Scan for the cell matching the given text and deliver its [x, y] coordinate at center. 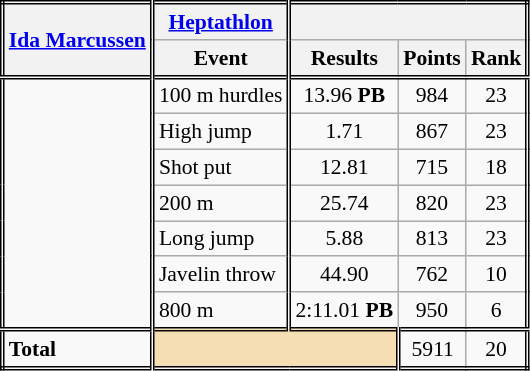
Points [432, 58]
Total [77, 348]
867 [432, 132]
5911 [432, 348]
10 [497, 275]
Rank [497, 58]
100 m hurdles [220, 96]
984 [432, 96]
6 [497, 310]
Javelin throw [220, 275]
Event [220, 58]
715 [432, 168]
Heptathlon [220, 22]
762 [432, 275]
5.88 [344, 239]
Long jump [220, 239]
820 [432, 203]
Ida Marcussen [77, 40]
2:11.01 PB [344, 310]
950 [432, 310]
20 [497, 348]
12.81 [344, 168]
1.71 [344, 132]
44.90 [344, 275]
813 [432, 239]
200 m [220, 203]
High jump [220, 132]
Shot put [220, 168]
800 m [220, 310]
18 [497, 168]
25.74 [344, 203]
13.96 PB [344, 96]
Results [344, 58]
